Search for the cell housing the specified text and yield its (X, Y) center coordinate. 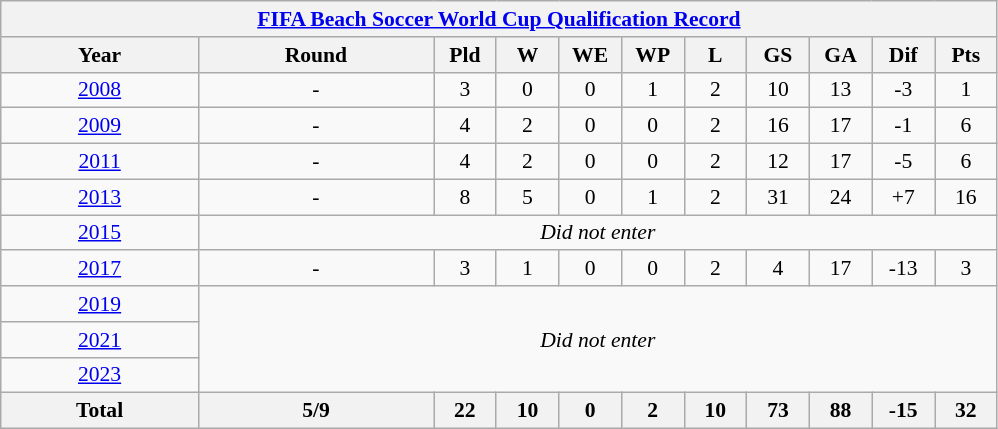
2009 (100, 126)
Round (316, 55)
-5 (904, 162)
L (716, 55)
22 (466, 411)
GA (840, 55)
32 (966, 411)
GS (778, 55)
2015 (100, 233)
2011 (100, 162)
88 (840, 411)
2008 (100, 90)
5 (528, 197)
2017 (100, 269)
W (528, 55)
-1 (904, 126)
31 (778, 197)
73 (778, 411)
8 (466, 197)
13 (840, 90)
WP (652, 55)
Year (100, 55)
-13 (904, 269)
24 (840, 197)
5/9 (316, 411)
2013 (100, 197)
-3 (904, 90)
Pts (966, 55)
2021 (100, 340)
-15 (904, 411)
12 (778, 162)
+7 (904, 197)
WE (590, 55)
FIFA Beach Soccer World Cup Qualification Record (499, 19)
2023 (100, 375)
2019 (100, 304)
Pld (466, 55)
Dif (904, 55)
Total (100, 411)
